Identify which cell holds the provided text, then report its (x, y) central coordinate. 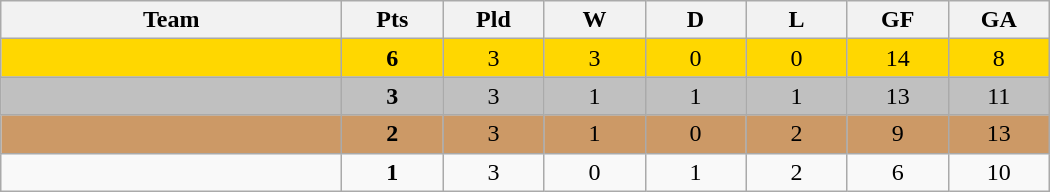
Team (172, 20)
Pld (494, 20)
11 (998, 96)
W (594, 20)
10 (998, 172)
D (696, 20)
14 (898, 58)
L (796, 20)
Pts (392, 20)
GF (898, 20)
8 (998, 58)
GA (998, 20)
9 (898, 134)
